Output the [X, Y] coordinate of the center of the cell containing the given text.  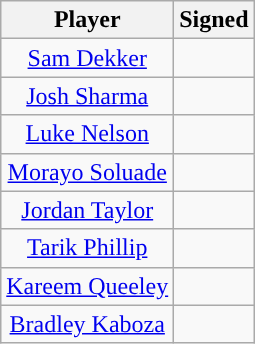
Bradley Kaboza [88, 324]
Player [88, 20]
Luke Nelson [88, 134]
Sam Dekker [88, 58]
Jordan Taylor [88, 210]
Signed [214, 20]
Morayo Soluade [88, 172]
Tarik Phillip [88, 248]
Kareem Queeley [88, 286]
Josh Sharma [88, 96]
